Search for the cell housing the specified text and yield its (X, Y) center coordinate. 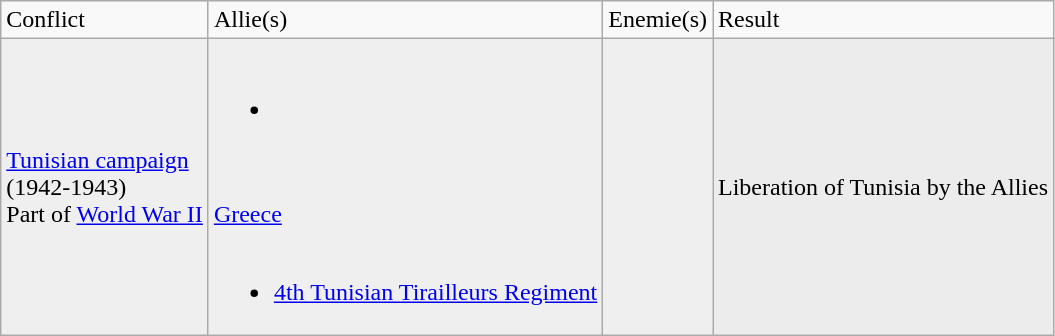
Tunisian campaign (1942-1943) Part of World War II (105, 187)
Greece 4th Tunisian Tirailleurs Regiment (405, 187)
Allie(s) (405, 20)
Liberation of Tunisia by the Allies (882, 187)
Conflict (105, 20)
Enemie(s) (658, 20)
Result (882, 20)
